Pinpoint the cell where the given text exists, returning its [x, y] midpoint coordinate. 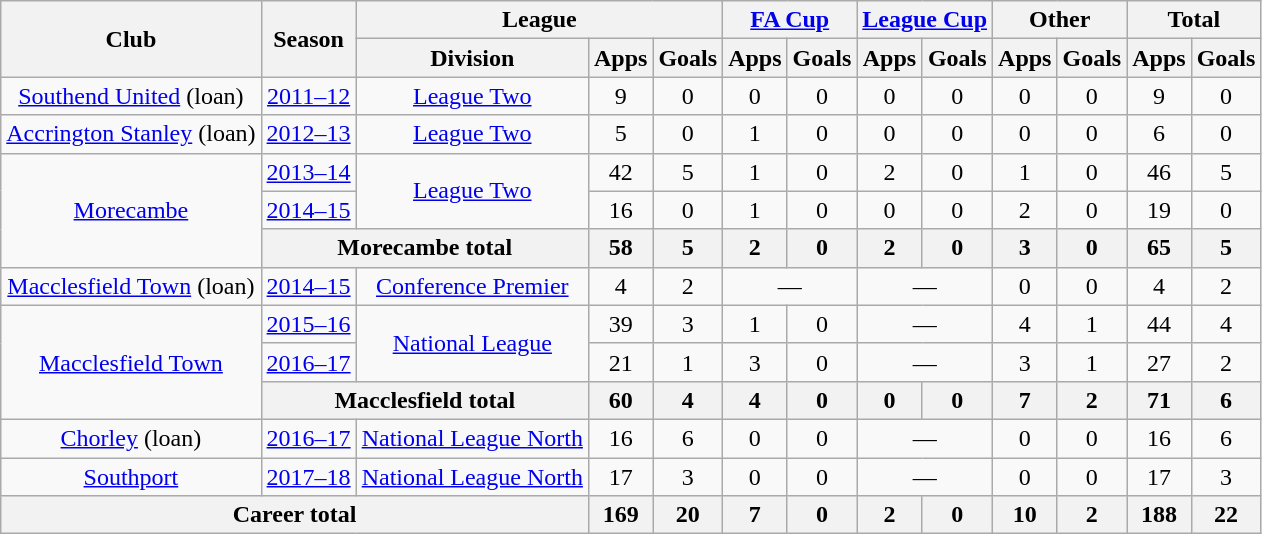
2017–18 [308, 477]
Season [308, 39]
169 [620, 515]
27 [1159, 362]
2011–12 [308, 96]
21 [620, 362]
Morecambe [131, 210]
Conference Premier [472, 286]
58 [620, 248]
2012–13 [308, 134]
Other [1060, 20]
60 [620, 400]
42 [620, 172]
National League [472, 343]
Career total [295, 515]
Morecambe total [424, 248]
2015–16 [308, 324]
Division [472, 58]
League Cup [925, 20]
188 [1159, 515]
Macclesfield Town (loan) [131, 286]
Macclesfield Town [131, 362]
10 [1025, 515]
2013–14 [308, 172]
Club [131, 39]
Chorley (loan) [131, 438]
Accrington Stanley (loan) [131, 134]
FA Cup [790, 20]
Macclesfield total [424, 400]
19 [1159, 210]
Southend United (loan) [131, 96]
20 [688, 515]
71 [1159, 400]
39 [620, 324]
46 [1159, 172]
Total [1194, 20]
65 [1159, 248]
44 [1159, 324]
22 [1226, 515]
League [539, 20]
Southport [131, 477]
